Extract the [x, y] coordinate from the center of the cell holding the provided text.  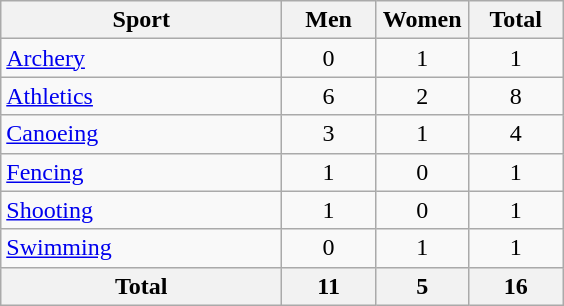
4 [516, 134]
Fencing [142, 172]
Sport [142, 20]
Swimming [142, 248]
16 [516, 286]
11 [329, 286]
2 [422, 96]
Men [329, 20]
3 [329, 134]
6 [329, 96]
Archery [142, 58]
Women [422, 20]
Shooting [142, 210]
Canoeing [142, 134]
8 [516, 96]
5 [422, 286]
Athletics [142, 96]
